Search for the cell housing the specified text and yield its [X, Y] center coordinate. 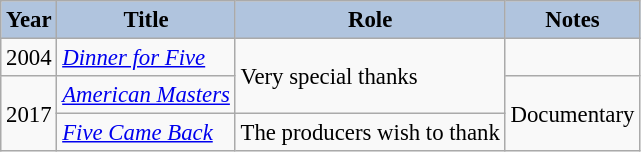
Dinner for Five [146, 58]
Documentary [572, 114]
Notes [572, 20]
The producers wish to thank [370, 133]
Title [146, 20]
2004 [29, 58]
Very special thanks [370, 76]
Role [370, 20]
American Masters [146, 95]
Year [29, 20]
Five Came Back [146, 133]
2017 [29, 114]
